Provide the [x, y] coordinate of the cell's center where the given text is located.  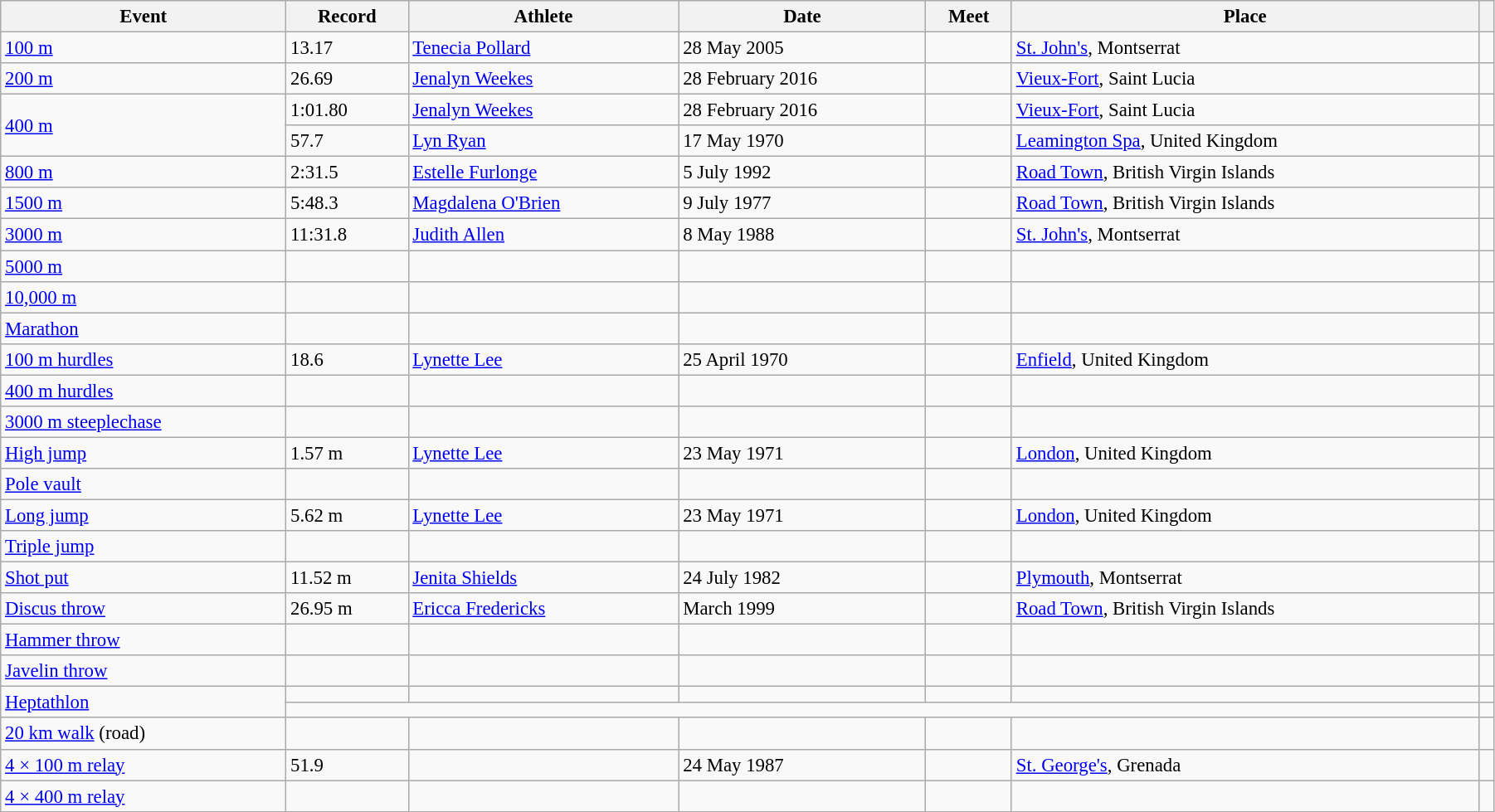
5 July 1992 [802, 173]
5000 m [144, 266]
4 × 100 m relay [144, 765]
Event [144, 17]
Ericca Fredericks [543, 609]
9 July 1977 [802, 203]
Athlete [543, 17]
400 m hurdles [144, 391]
11.52 m [347, 578]
Javelin throw [144, 671]
51.9 [347, 765]
Place [1244, 17]
11:31.8 [347, 235]
5:48.3 [347, 203]
18.6 [347, 359]
20 km walk (road) [144, 734]
1.57 m [347, 453]
High jump [144, 453]
26.95 m [347, 609]
26.69 [347, 79]
28 May 2005 [802, 48]
10,000 m [144, 297]
4 × 400 m relay [144, 796]
Pole vault [144, 484]
Magdalena O'Brien [543, 203]
24 May 1987 [802, 765]
Lyn Ryan [543, 141]
Leamington Spa, United Kingdom [1244, 141]
13.17 [347, 48]
Heptathlon [144, 703]
3000 m [144, 235]
100 m hurdles [144, 359]
Triple jump [144, 547]
Judith Allen [543, 235]
Date [802, 17]
17 May 1970 [802, 141]
1:01.80 [347, 110]
Long jump [144, 515]
St. George's, Grenada [1244, 765]
Shot put [144, 578]
Tenecia Pollard [543, 48]
100 m [144, 48]
8 May 1988 [802, 235]
57.7 [347, 141]
25 April 1970 [802, 359]
Plymouth, Montserrat [1244, 578]
3000 m steeplechase [144, 422]
Jenita Shields [543, 578]
Discus throw [144, 609]
5.62 m [347, 515]
400 m [144, 126]
Estelle Furlonge [543, 173]
Hammer throw [144, 640]
March 1999 [802, 609]
800 m [144, 173]
Meet [969, 17]
Enfield, United Kingdom [1244, 359]
2:31.5 [347, 173]
Record [347, 17]
1500 m [144, 203]
Marathon [144, 328]
200 m [144, 79]
24 July 1982 [802, 578]
